Identify which cell holds the provided text, then report its (x, y) central coordinate. 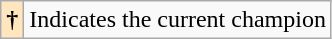
Indicates the current champion (178, 20)
† (12, 20)
